Find where the given text appears and provide that cell's center as [x, y] coordinate. 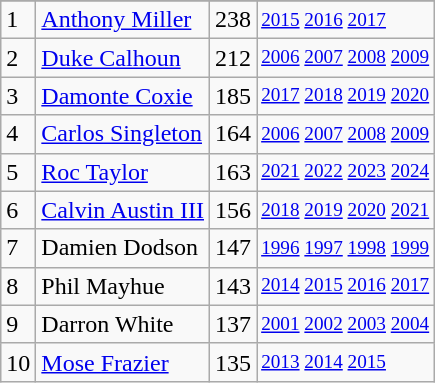
137 [234, 324]
Damien Dodson [123, 248]
163 [234, 172]
2014 2015 2016 2017 [346, 286]
Darron White [123, 324]
2013 2014 2015 [346, 362]
5 [18, 172]
1996 1997 1998 1999 [346, 248]
147 [234, 248]
Anthony Miller [123, 20]
Calvin Austin III [123, 210]
2017 2018 2019 2020 [346, 96]
8 [18, 286]
2018 2019 2020 2021 [346, 210]
Duke Calhoun [123, 58]
7 [18, 248]
156 [234, 210]
Phil Mayhue [123, 286]
Carlos Singleton [123, 134]
212 [234, 58]
2015 2016 2017 [346, 20]
9 [18, 324]
4 [18, 134]
Damonte Coxie [123, 96]
Roc Taylor [123, 172]
10 [18, 362]
2021 2022 2023 2024 [346, 172]
143 [234, 286]
6 [18, 210]
2 [18, 58]
185 [234, 96]
3 [18, 96]
1 [18, 20]
238 [234, 20]
2001 2002 2003 2004 [346, 324]
135 [234, 362]
164 [234, 134]
Mose Frazier [123, 362]
